Scan for the cell matching the given text and deliver its [x, y] coordinate at center. 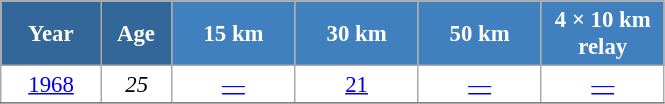
4 × 10 km relay [602, 34]
21 [356, 85]
50 km [480, 34]
30 km [356, 34]
25 [136, 85]
15 km [234, 34]
Age [136, 34]
Year [52, 34]
1968 [52, 85]
